Extract the (x, y) coordinate from the center of the cell holding the provided text.  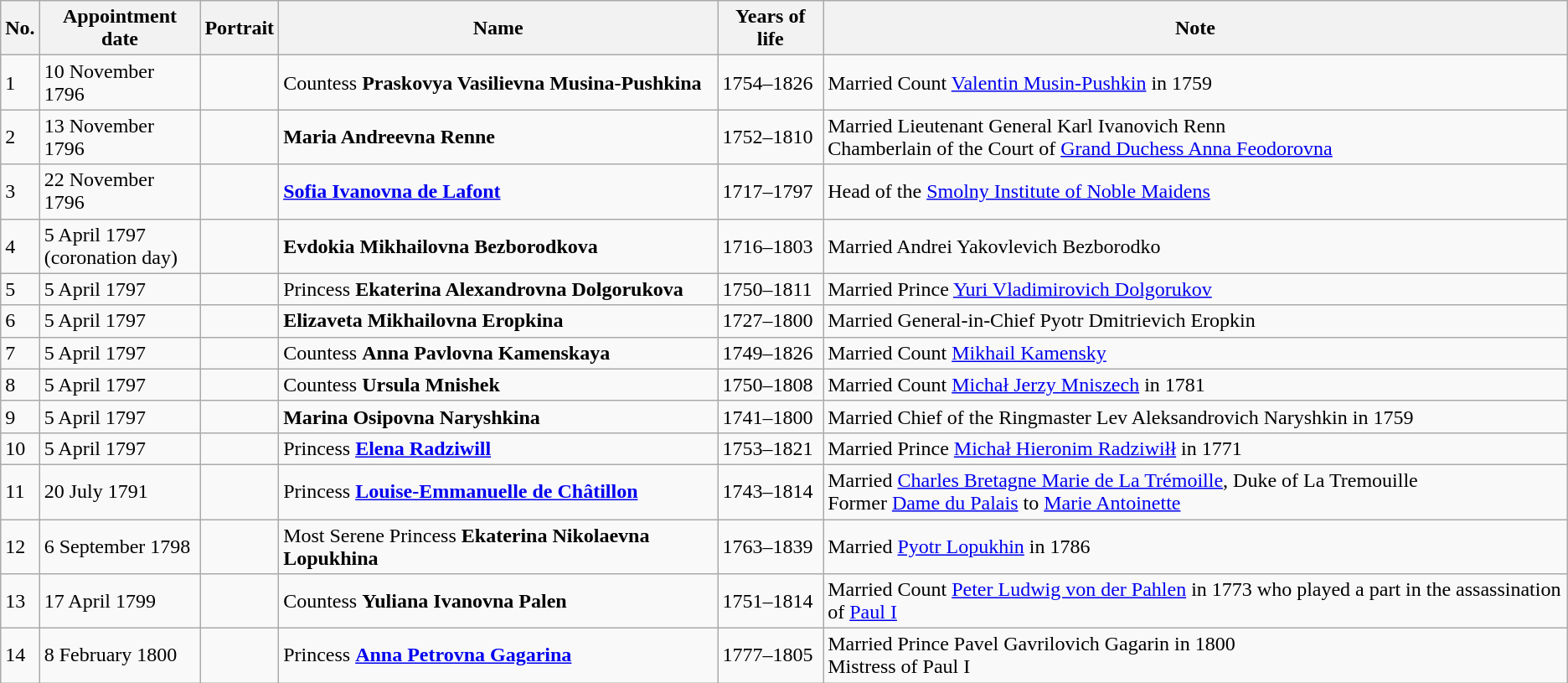
Sofia Ivanovna de Lafont (498, 191)
1754–1826 (771, 82)
1753–1821 (771, 448)
1750–1808 (771, 385)
Appointment date (120, 28)
11 (20, 491)
13 (20, 602)
Princess Louise-Emmanuelle de Châtillon (498, 491)
Married Prince Pavel Gavrilovich Gagarin in 1800Mistress of Paul I (1196, 655)
Princess Ekaterina Alexandrovna Dolgorukova (498, 289)
10 November 1796 (120, 82)
1 (20, 82)
Elizaveta Mikhailovna Eropkina (498, 321)
Married Pyotr Lopukhin in 1786 (1196, 546)
Married Andrei Yakovlevich Bezborodko (1196, 246)
10 (20, 448)
3 (20, 191)
5 April 1797(coronation day) (120, 246)
1763–1839 (771, 546)
Married Count Michał Jerzy Mniszech in 1781 (1196, 385)
14 (20, 655)
Countess Anna Pavlovna Kamenskaya (498, 353)
Countess Praskovya Vasilievna Musina-Pushkina (498, 82)
5 (20, 289)
8 (20, 385)
Married Count Peter Ludwig von der Pahlen in 1773 who played a part in the assassination of Paul I (1196, 602)
Married Prince Michał Hieronim Radziwiłł in 1771 (1196, 448)
6 (20, 321)
Countess Ursula Mnishek (498, 385)
7 (20, 353)
Married General-in-Chief Pyotr Dmitrievich Eropkin (1196, 321)
Note (1196, 28)
9 (20, 417)
6 September 1798 (120, 546)
Married Lieutenant General Karl Ivanovich RennChamberlain of the Court of Grand Duchess Anna Feodorovna (1196, 137)
4 (20, 246)
Portrait (240, 28)
No. (20, 28)
1777–1805 (771, 655)
12 (20, 546)
Princess Anna Petrovna Gagarina (498, 655)
Maria Andreevna Renne (498, 137)
2 (20, 137)
1727–1800 (771, 321)
Married Chief of the Ringmaster Lev Aleksandrovich Naryshkin in 1759 (1196, 417)
1743–1814 (771, 491)
Married Prince Yuri Vladimirovich Dolgorukov (1196, 289)
Name (498, 28)
1749–1826 (771, 353)
1752–1810 (771, 137)
1751–1814 (771, 602)
Princess Elena Radziwill (498, 448)
Married Charles Bretagne Marie de La Trémoille, Duke of La TremouilleFormer Dame du Palais to Marie Antoinette (1196, 491)
20 July 1791 (120, 491)
Married Count Mikhail Kamensky (1196, 353)
Married Count Valentin Musin-Pushkin in 1759 (1196, 82)
Years of life (771, 28)
Marina Osipovna Naryshkina (498, 417)
13 November 1796 (120, 137)
Most Serene Princess Ekaterina Nikolaevna Lopukhina (498, 546)
Head of the Smolny Institute of Noble Maidens (1196, 191)
22 November 1796 (120, 191)
1741–1800 (771, 417)
Evdokia Mikhailovna Bezborodkova (498, 246)
Countess Yuliana Ivanovna Palen (498, 602)
1716–1803 (771, 246)
1717–1797 (771, 191)
8 February 1800 (120, 655)
1750–1811 (771, 289)
17 April 1799 (120, 602)
